For the text-containing cell, return its midpoint in [X, Y] coordinate format. 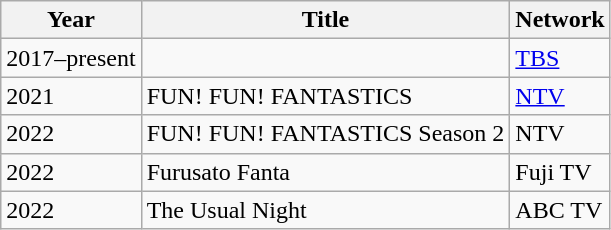
TBS [560, 58]
ABC TV [560, 210]
FUN! FUN! FANTASTICS Season 2 [326, 134]
Title [326, 20]
FUN! FUN! FANTASTICS [326, 96]
Network [560, 20]
The Usual Night [326, 210]
Fuji TV [560, 172]
Furusato Fanta [326, 172]
Year [71, 20]
2017–present [71, 58]
2021 [71, 96]
